Pinpoint the cell where the given text exists, returning its [X, Y] midpoint coordinate. 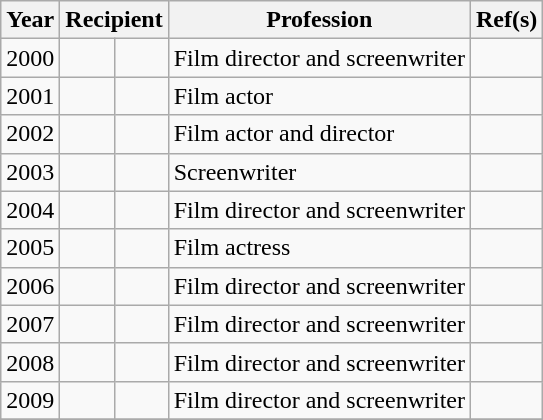
2006 [30, 286]
2008 [30, 362]
Film actor [319, 96]
2003 [30, 172]
2007 [30, 324]
2004 [30, 210]
Screenwriter [319, 172]
Recipient [114, 20]
2009 [30, 400]
Year [30, 20]
Film actor and director [319, 134]
2001 [30, 96]
2005 [30, 248]
Profession [319, 20]
Ref(s) [506, 20]
Film actress [319, 248]
2000 [30, 58]
2002 [30, 134]
